Pinpoint the cell where the given text exists, returning its [X, Y] midpoint coordinate. 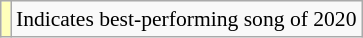
Indicates best-performing song of 2020 [186, 19]
